Extract the [X, Y] coordinate from the center of the cell holding the provided text.  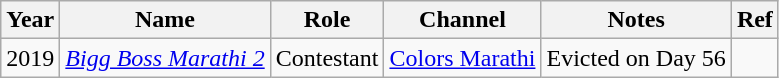
Colors Marathi [462, 58]
Contestant [327, 58]
Role [327, 20]
Evicted on Day 56 [636, 58]
Notes [636, 20]
Name [165, 20]
Ref [754, 20]
2019 [30, 58]
Bigg Boss Marathi 2 [165, 58]
Year [30, 20]
Channel [462, 20]
